Output the (x, y) coordinate of the center of the cell containing the given text.  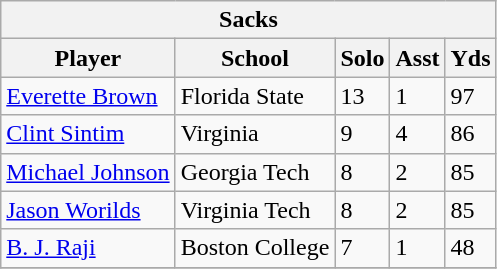
Yds (470, 58)
4 (418, 134)
School (255, 58)
Boston College (255, 248)
13 (362, 96)
Sacks (248, 20)
Solo (362, 58)
Everette Brown (88, 96)
Player (88, 58)
Virginia (255, 134)
Jason Worilds (88, 210)
Clint Sintim (88, 134)
Georgia Tech (255, 172)
Asst (418, 58)
B. J. Raji (88, 248)
7 (362, 248)
9 (362, 134)
Virginia Tech (255, 210)
Florida State (255, 96)
48 (470, 248)
97 (470, 96)
86 (470, 134)
Michael Johnson (88, 172)
